Search for the cell housing the specified text and yield its [X, Y] center coordinate. 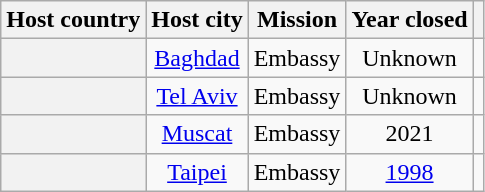
Tel Aviv [197, 96]
Mission [297, 20]
Taipei [197, 172]
Baghdad [197, 58]
Host country [74, 20]
Year closed [410, 20]
2021 [410, 134]
1998 [410, 172]
Host city [197, 20]
Muscat [197, 134]
